From the cell containing the given text, extract its center point as [x, y] coordinate. 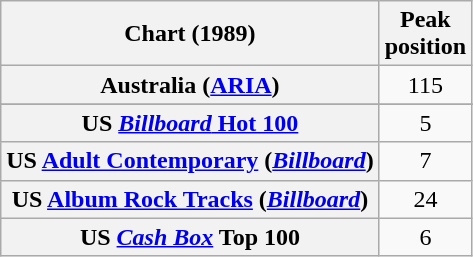
6 [425, 237]
US Billboard Hot 100 [190, 123]
24 [425, 199]
US Album Rock Tracks (Billboard) [190, 199]
US Cash Box Top 100 [190, 237]
Peakposition [425, 34]
5 [425, 123]
Chart (1989) [190, 34]
Australia (ARIA) [190, 85]
115 [425, 85]
7 [425, 161]
US Adult Contemporary (Billboard) [190, 161]
